Detect which cell encompasses the target text, then output its (x, y) center coordinate. 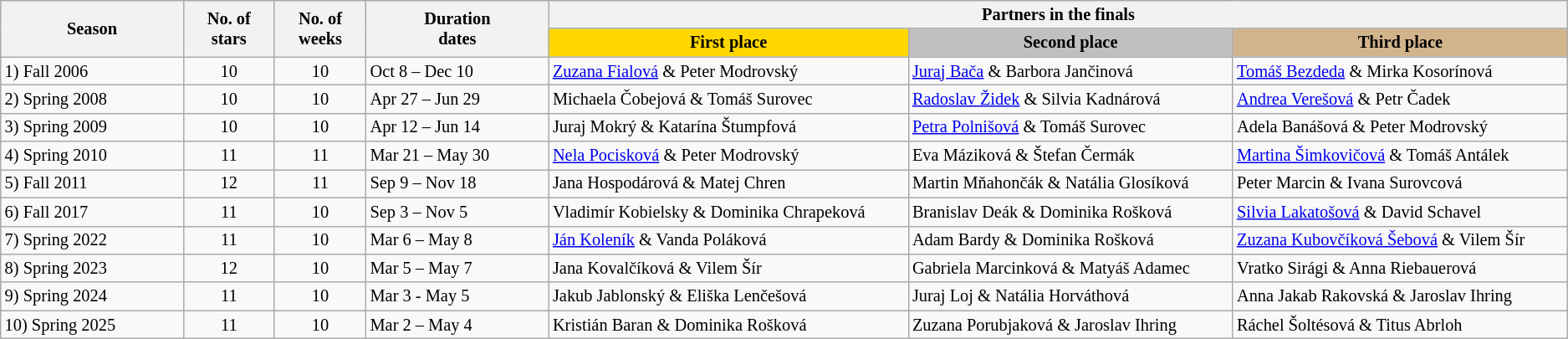
Second place (1070, 43)
6) Fall 2017 (92, 212)
1) Fall 2006 (92, 71)
10) Spring 2025 (92, 325)
Third place (1400, 43)
Adam Bardy & Dominika Rošková (1070, 240)
Peter Marcin & Ivana Surovcová (1400, 183)
Juraj Mokrý & Katarína Štumpfová (728, 127)
Zuzana Porubjaková & Jaroslav Ihring (1070, 325)
Nela Pocisková & Peter Modrovský (728, 156)
4) Spring 2010 (92, 156)
Ráchel Šoltésová & Titus Abrloh (1400, 325)
Vladimír Kobielsky & Dominika Chrapeková (728, 212)
Juraj Bača & Barbora Jančinová (1070, 71)
No. ofweeks (319, 28)
Sep 3 – Nov 5 (457, 212)
Apr 27 – Jun 29 (457, 99)
Adela Banášová & Peter Modrovský (1400, 127)
Season (92, 28)
Gabriela Marcinková & Matyáš Adamec (1070, 268)
Mar 5 – May 7 (457, 268)
Tomáš Bezdeda & Mirka Kosorínová (1400, 71)
Martina Šimkovičová & Tomáš Antálek (1400, 156)
First place (728, 43)
Partners in the finals (1059, 14)
Petra Polnišová & Tomáš Surovec (1070, 127)
Mar 21 – May 30 (457, 156)
Ján Koleník & Vanda Poláková (728, 240)
Kristián Baran & Dominika Rošková (728, 325)
Jana Kovalčíková & Vilem Šír (728, 268)
Anna Jakab Rakovská & Jaroslav Ihring (1400, 296)
Zuzana Kubovčíková Šebová & Vilem Šír (1400, 240)
Silvia Lakatošová & David Schavel (1400, 212)
Juraj Loj & Natália Horváthová (1070, 296)
5) Fall 2011 (92, 183)
Mar 6 – May 8 (457, 240)
Oct 8 – Dec 10 (457, 71)
9) Spring 2024 (92, 296)
2) Spring 2008 (92, 99)
Jana Hospodárová & Matej Chren (728, 183)
Mar 3 - May 5 (457, 296)
Branislav Deák & Dominika Rošková (1070, 212)
7) Spring 2022 (92, 240)
Vratko Sirági & Anna Riebauerová (1400, 268)
Radoslav Židek & Silvia Kadnárová (1070, 99)
Andrea Verešová & Petr Čadek (1400, 99)
Mar 2 – May 4 (457, 325)
No. ofstars (229, 28)
Sep 9 – Nov 18 (457, 183)
3) Spring 2009 (92, 127)
Apr 12 – Jun 14 (457, 127)
Michaela Čobejová & Tomáš Surovec (728, 99)
8) Spring 2023 (92, 268)
Jakub Jablonský & Eliška Lenčešová (728, 296)
Zuzana Fialová & Peter Modrovský (728, 71)
Duration dates (457, 28)
Eva Máziková & Štefan Čermák (1070, 156)
Martin Mňahončák & Natália Glosíková (1070, 183)
